Identify which cell holds the provided text, then report its (x, y) central coordinate. 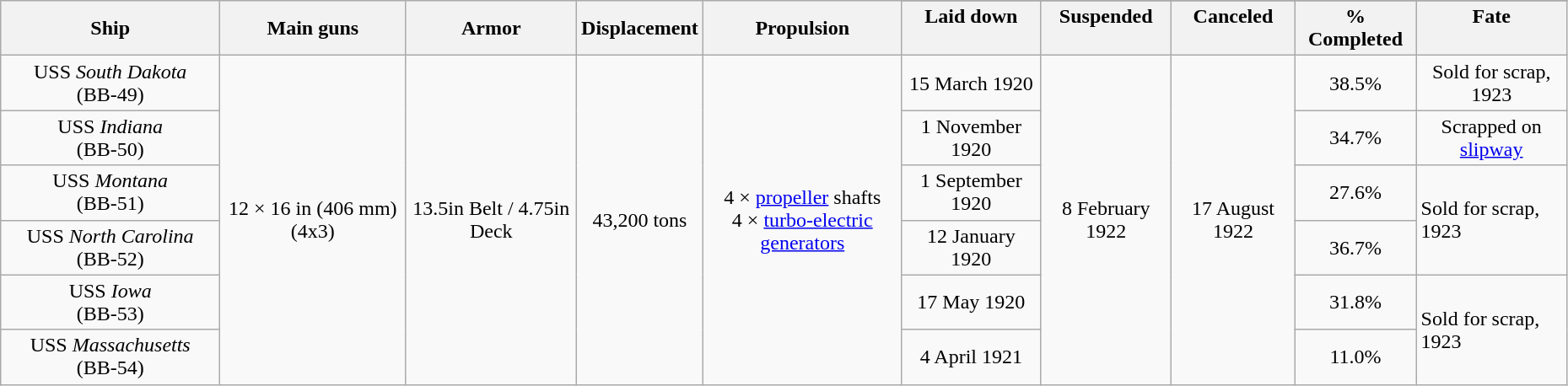
USS Indiana(BB-50) (110, 138)
USS South Dakota(BB-49) (110, 83)
USS Massachusetts(BB-54) (110, 357)
43,200 tons (640, 220)
USS Montana(BB-51) (110, 192)
34.7% (1355, 138)
USS North Carolina(BB-52) (110, 248)
4 April 1921 (971, 357)
13.5in Belt / 4.75in Deck (491, 220)
Main guns (313, 29)
Ship (110, 29)
11.0% (1355, 357)
15 March 1920 (971, 83)
17 May 1920 (971, 302)
8 February 1922 (1105, 220)
12 January 1920 (971, 248)
4 × propeller shafts4 × turbo-electric generators (802, 220)
36.7% (1355, 248)
Suspended (1105, 29)
Scrapped on slipway (1491, 138)
38.5% (1355, 83)
Propulsion (802, 29)
Fate (1491, 29)
1 November 1920 (971, 138)
Canceled (1233, 29)
12 × 16 in (406 mm) (4x3) (313, 220)
31.8% (1355, 302)
Laid down (971, 29)
Armor (491, 29)
% Completed (1355, 29)
Displacement (640, 29)
17 August 1922 (1233, 220)
27.6% (1355, 192)
1 September 1920 (971, 192)
USS Iowa(BB-53) (110, 302)
